Provide the [x, y] coordinate of the cell's center where the given text is located.  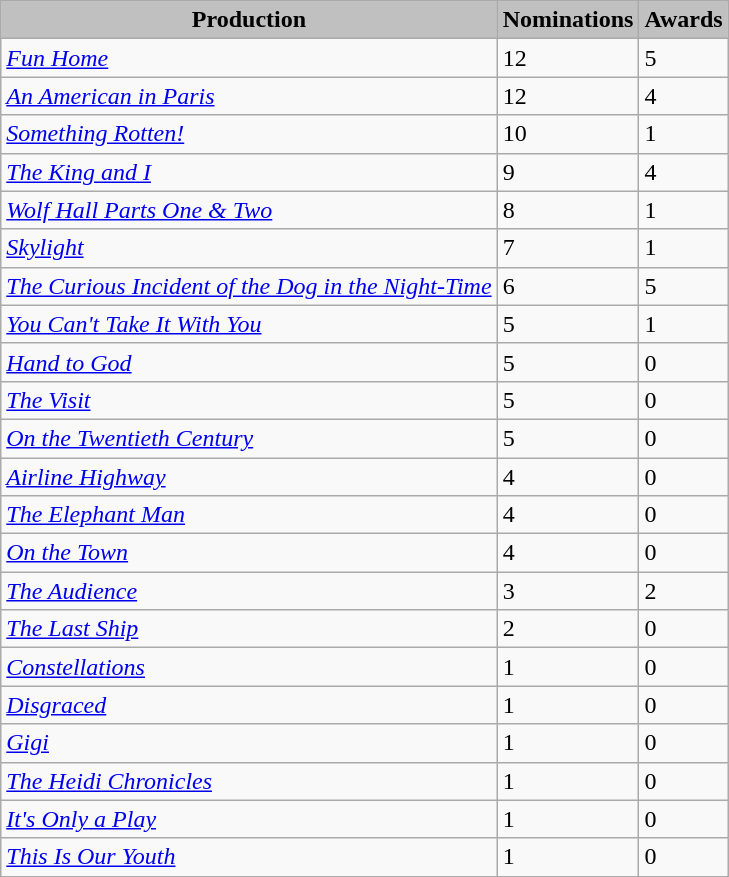
9 [568, 172]
The Audience [249, 591]
On the Twentieth Century [249, 438]
8 [568, 210]
10 [568, 134]
Skylight [249, 248]
Disgraced [249, 705]
Gigi [249, 743]
The Elephant Man [249, 515]
Wolf Hall Parts One & Two [249, 210]
The Visit [249, 400]
Production [249, 20]
The Curious Incident of the Dog in the Night-Time [249, 286]
Nominations [568, 20]
Airline Highway [249, 477]
This Is Our Youth [249, 857]
It's Only a Play [249, 819]
6 [568, 286]
3 [568, 591]
Hand to God [249, 362]
Something Rotten! [249, 134]
7 [568, 248]
On the Town [249, 553]
Fun Home [249, 58]
The Heidi Chronicles [249, 781]
The Last Ship [249, 629]
The King and I [249, 172]
You Can't Take It With You [249, 324]
An American in Paris [249, 96]
Constellations [249, 667]
Awards [684, 20]
